From the cell containing the given text, extract its center point as [x, y] coordinate. 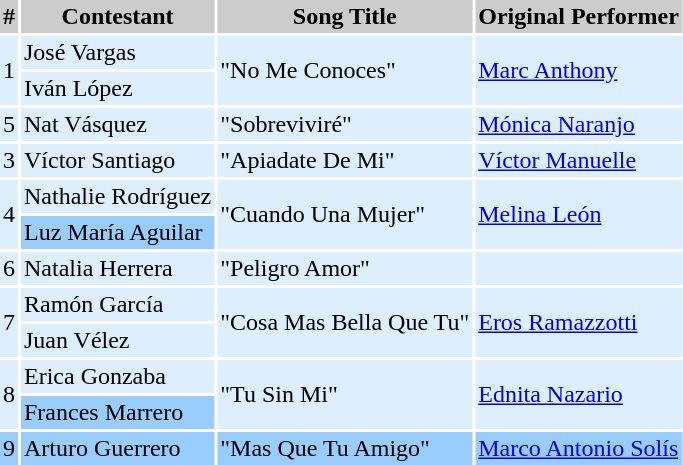
Ednita Nazario [578, 394]
Nat Vásquez [118, 124]
Ramón García [118, 304]
1 [9, 70]
"Cosa Mas Bella Que Tu" [344, 322]
Contestant [118, 16]
4 [9, 214]
"Apiadate De Mi" [344, 160]
Víctor Manuelle [578, 160]
5 [9, 124]
José Vargas [118, 52]
9 [9, 448]
Frances Marrero [118, 412]
Mónica Naranjo [578, 124]
"Sobreviviré" [344, 124]
Luz María Aguilar [118, 232]
"Tu Sin Mi" [344, 394]
7 [9, 322]
3 [9, 160]
"Mas Que Tu Amigo" [344, 448]
6 [9, 268]
Erica Gonzaba [118, 376]
Juan Vélez [118, 340]
Song Title [344, 16]
Víctor Santiago [118, 160]
"No Me Conoces" [344, 70]
Marc Anthony [578, 70]
"Cuando Una Mujer" [344, 214]
Melina León [578, 214]
Eros Ramazzotti [578, 322]
Natalia Herrera [118, 268]
Original Performer [578, 16]
# [9, 16]
Arturo Guerrero [118, 448]
Iván López [118, 88]
8 [9, 394]
"Peligro Amor" [344, 268]
Nathalie Rodríguez [118, 196]
Marco Antonio Solís [578, 448]
